Locate the cell with the specified text and output its [X, Y] center coordinate. 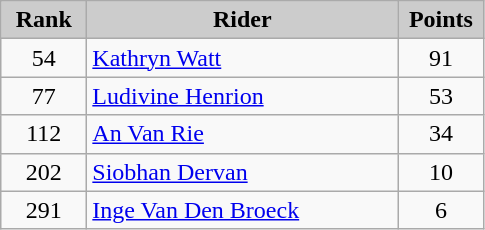
Points [441, 20]
34 [441, 134]
An Van Rie [242, 134]
Rider [242, 20]
291 [44, 210]
Inge Van Den Broeck [242, 210]
6 [441, 210]
Rank [44, 20]
Kathryn Watt [242, 58]
54 [44, 58]
91 [441, 58]
Siobhan Dervan [242, 172]
10 [441, 172]
202 [44, 172]
112 [44, 134]
Ludivine Henrion [242, 96]
53 [441, 96]
77 [44, 96]
